Output the (X, Y) coordinate of the center of the cell containing the given text.  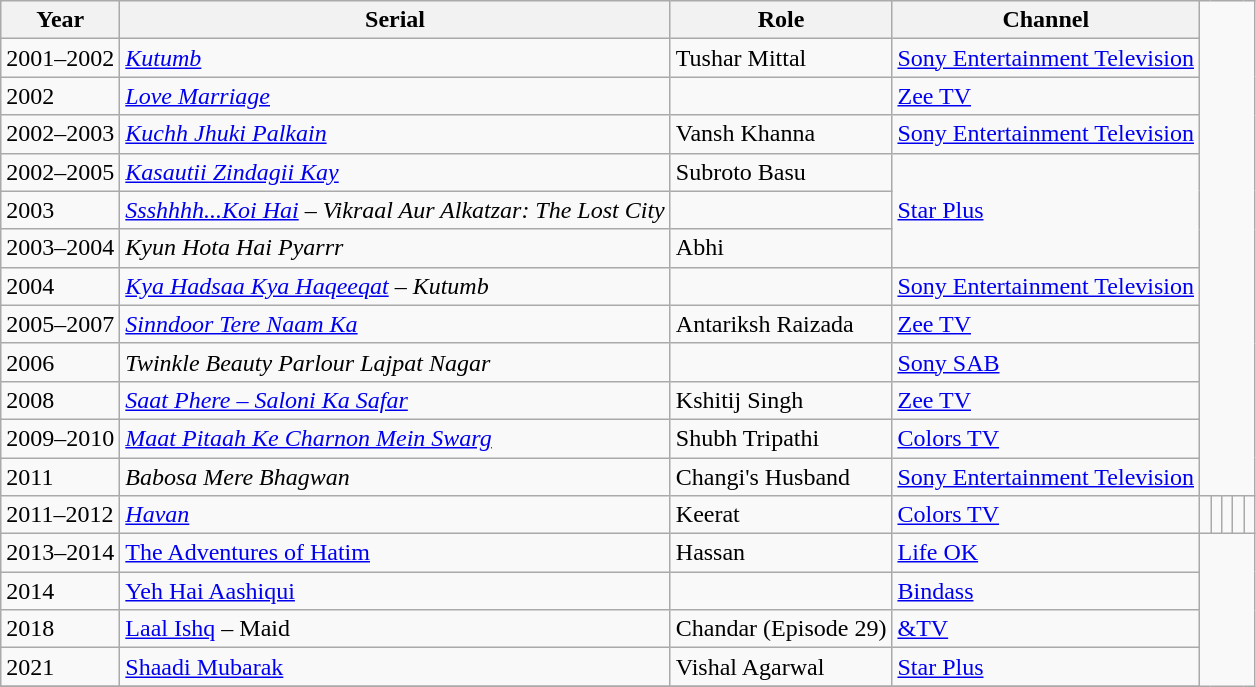
Year (60, 20)
2003–2004 (60, 248)
Chandar (Episode 29) (781, 629)
Kyun Hota Hai Pyarrr (395, 248)
Subroto Basu (781, 172)
Hassan (781, 553)
Kya Hadsaa Kya Haqeeqat – Kutumb (395, 286)
The Adventures of Hatim (395, 553)
2013–2014 (60, 553)
Sony SAB (1046, 362)
2018 (60, 629)
Antariksh Raizada (781, 324)
Kuchh Jhuki Palkain (395, 134)
Saat Phere – Saloni Ka Safar (395, 400)
2008 (60, 400)
2014 (60, 591)
Kutumb (395, 58)
Channel (1046, 20)
Life OK (1046, 553)
Keerat (781, 515)
2011 (60, 477)
Babosa Mere Bhagwan (395, 477)
Vansh Khanna (781, 134)
2004 (60, 286)
Laal Ishq – Maid (395, 629)
2005–2007 (60, 324)
2006 (60, 362)
Serial (395, 20)
2002–2003 (60, 134)
Role (781, 20)
Changi's Husband (781, 477)
&TV (1046, 629)
Maat Pitaah Ke Charnon Mein Swarg (395, 438)
2021 (60, 667)
Havan (395, 515)
2001–2002 (60, 58)
Kshitij Singh (781, 400)
Yeh Hai Aashiqui (395, 591)
2009–2010 (60, 438)
Bindass (1046, 591)
Kasautii Zindagii Kay (395, 172)
Shubh Tripathi (781, 438)
Shaadi Mubarak (395, 667)
Tushar Mittal (781, 58)
Ssshhhh...Koi Hai – Vikraal Aur Alkatzar: The Lost City (395, 210)
Sinndoor Tere Naam Ka (395, 324)
Vishal Agarwal (781, 667)
2003 (60, 210)
Twinkle Beauty Parlour Lajpat Nagar (395, 362)
2002 (60, 96)
2011–2012 (60, 515)
Love Marriage (395, 96)
Abhi (781, 248)
2002–2005 (60, 172)
